Search for the cell housing the specified text and yield its [x, y] center coordinate. 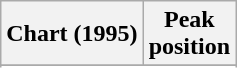
Peakposition [189, 34]
Chart (1995) [72, 34]
